Locate the cell with the specified text and output its (X, Y) center coordinate. 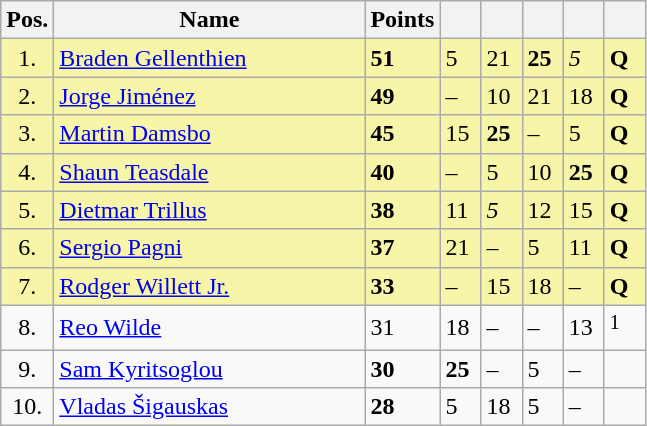
28 (402, 407)
Reo Wilde (210, 328)
4. (28, 172)
Rodger Willett Jr. (210, 286)
Vladas Šigauskas (210, 407)
40 (402, 172)
Points (402, 20)
33 (402, 286)
2. (28, 96)
Name (210, 20)
49 (402, 96)
1. (28, 58)
Pos. (28, 20)
Sam Kyritsoglou (210, 369)
Sergio Pagni (210, 248)
Shaun Teasdale (210, 172)
6. (28, 248)
8. (28, 328)
51 (402, 58)
Dietmar Trillus (210, 210)
5. (28, 210)
Martin Damsbo (210, 134)
13 (584, 328)
37 (402, 248)
Braden Gellenthien (210, 58)
45 (402, 134)
3. (28, 134)
12 (542, 210)
9. (28, 369)
31 (402, 328)
10. (28, 407)
38 (402, 210)
7. (28, 286)
1 (624, 328)
30 (402, 369)
Jorge Jiménez (210, 96)
